Search for the cell housing the specified text and yield its [x, y] center coordinate. 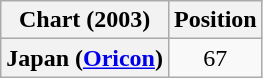
67 [215, 58]
Chart (2003) [85, 20]
Position [215, 20]
Japan (Oricon) [85, 58]
